Search for the cell housing the specified text and yield its [x, y] center coordinate. 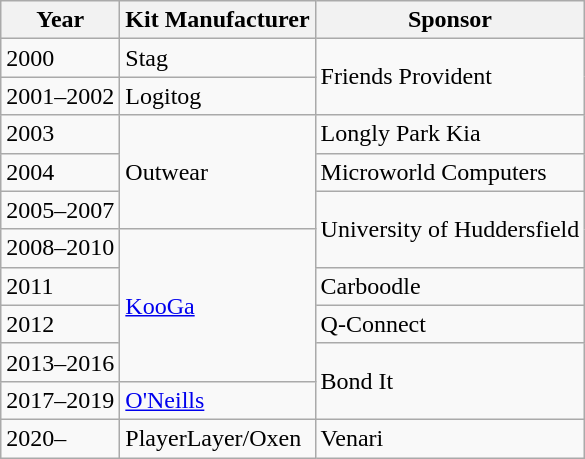
Stag [218, 58]
2000 [60, 58]
O'Neills [218, 400]
University of Huddersfield [450, 229]
Outwear [218, 172]
Longly Park Kia [450, 134]
2008–2010 [60, 248]
2005–2007 [60, 210]
Friends Provident [450, 77]
Bond It [450, 381]
Q-Connect [450, 324]
PlayerLayer/Oxen [218, 438]
KooGa [218, 305]
Sponsor [450, 20]
Carboodle [450, 286]
2001–2002 [60, 96]
2020– [60, 438]
Year [60, 20]
2003 [60, 134]
2013–2016 [60, 362]
2012 [60, 324]
2011 [60, 286]
Venari [450, 438]
Logitog [218, 96]
2017–2019 [60, 400]
2004 [60, 172]
Kit Manufacturer [218, 20]
Microworld Computers [450, 172]
